Find where the given text appears and provide that cell's center as (x, y) coordinate. 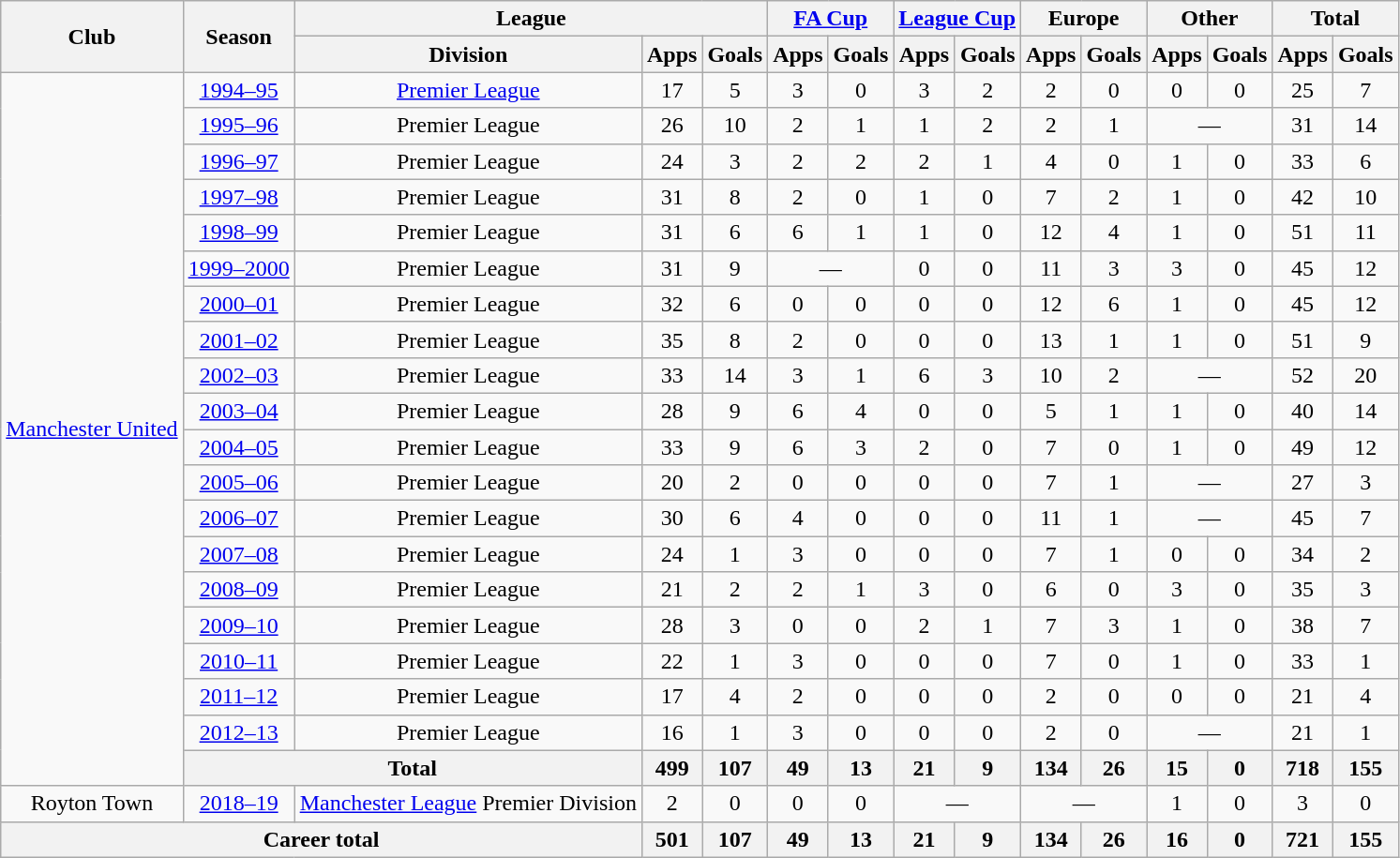
Royton Town (92, 804)
15 (1177, 768)
League (531, 19)
2002–03 (238, 375)
499 (671, 768)
2005–06 (238, 483)
718 (1302, 768)
30 (671, 519)
2010–11 (238, 661)
22 (671, 661)
2000–01 (238, 304)
Career total (322, 839)
1995–96 (238, 126)
2001–02 (238, 339)
2012–13 (238, 732)
52 (1302, 375)
FA Cup (831, 19)
1994–95 (238, 90)
Season (238, 37)
2011–12 (238, 697)
2008–09 (238, 590)
38 (1302, 625)
Manchester League Premier Division (468, 804)
2009–10 (238, 625)
2007–08 (238, 554)
40 (1302, 411)
1997–98 (238, 197)
501 (671, 839)
Club (92, 37)
42 (1302, 197)
34 (1302, 554)
2003–04 (238, 411)
Division (468, 54)
27 (1302, 483)
2006–07 (238, 519)
32 (671, 304)
Manchester United (92, 429)
2018–19 (238, 804)
League Cup (957, 19)
721 (1302, 839)
25 (1302, 90)
2004–05 (238, 447)
1999–2000 (238, 268)
1998–99 (238, 233)
Europe (1084, 19)
Other (1210, 19)
1996–97 (238, 161)
